Pinpoint the cell where the given text exists, returning its (x, y) midpoint coordinate. 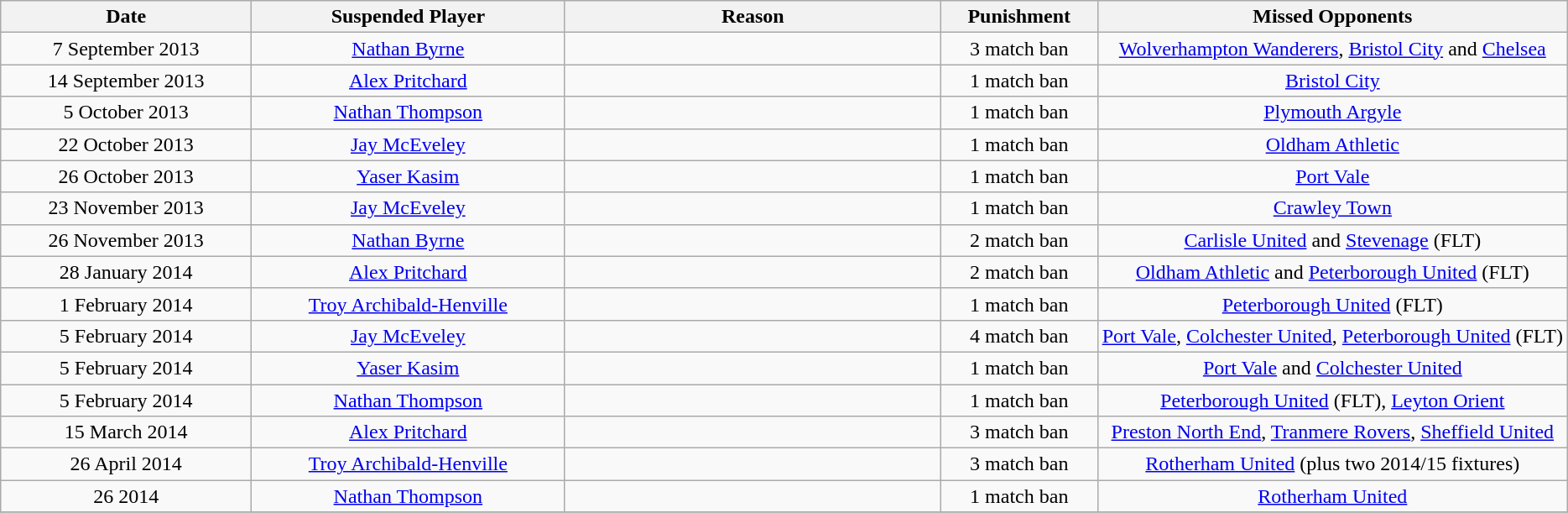
Punishment (1018, 17)
1 February 2014 (126, 304)
Carlisle United and Stevenage (FLT) (1332, 240)
Oldham Athletic and Peterborough United (FLT) (1332, 272)
4 match ban (1018, 336)
5 October 2013 (126, 113)
Reason (753, 17)
Bristol City (1332, 81)
Plymouth Argyle (1332, 113)
15 March 2014 (126, 432)
Port Vale and Colchester United (1332, 368)
22 October 2013 (126, 144)
7 September 2013 (126, 49)
23 November 2013 (126, 208)
26 2014 (126, 496)
Peterborough United (FLT), Leyton Orient (1332, 400)
Date (126, 17)
Port Vale (1332, 176)
26 October 2013 (126, 176)
Preston North End, Tranmere Rovers, Sheffield United (1332, 432)
Wolverhampton Wanderers, Bristol City and Chelsea (1332, 49)
Crawley Town (1332, 208)
26 April 2014 (126, 464)
Suspended Player (409, 17)
26 November 2013 (126, 240)
Rotherham United (plus two 2014/15 fixtures) (1332, 464)
28 January 2014 (126, 272)
Rotherham United (1332, 496)
14 September 2013 (126, 81)
Peterborough United (FLT) (1332, 304)
Oldham Athletic (1332, 144)
Missed Opponents (1332, 17)
Port Vale, Colchester United, Peterborough United (FLT) (1332, 336)
